Locate the cell with the specified text and output its (x, y) center coordinate. 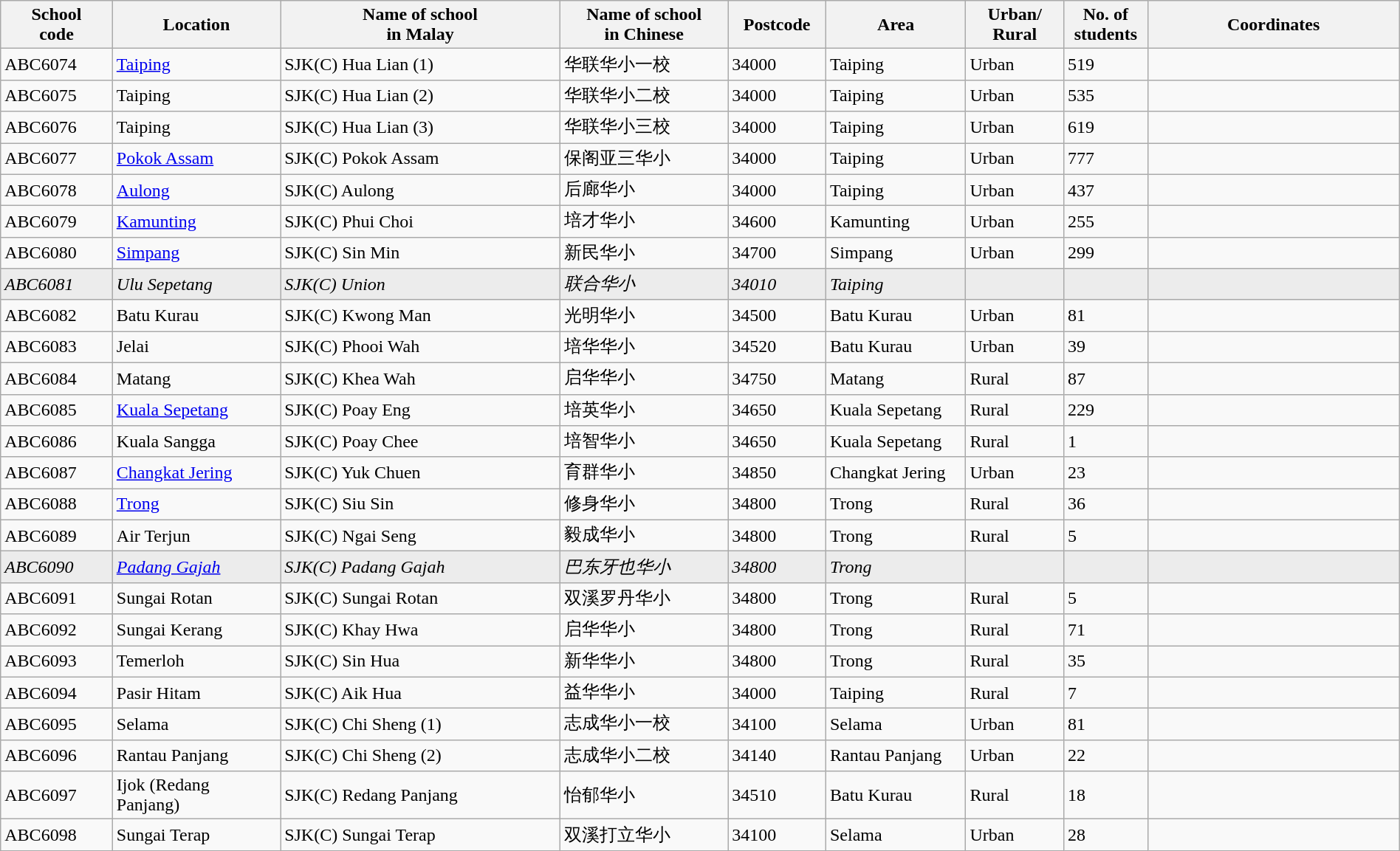
Sungai Rotan (196, 598)
255 (1105, 221)
Urban/Rural (1015, 25)
ABC6096 (57, 756)
SJK(C) Aulong (421, 190)
36 (1105, 505)
Ulu Sepetang (196, 285)
SJK(C) Phooi Wah (421, 347)
志成华小二校 (644, 756)
益华华小 (644, 692)
育群华小 (644, 472)
保阁亚三华小 (644, 159)
SJK(C) Sin Min (421, 252)
毅成华小 (644, 536)
ABC6087 (57, 472)
619 (1105, 127)
SJK(C) Poay Chee (421, 441)
SJK(C) Sungai Rotan (421, 598)
SJK(C) Ngai Seng (421, 536)
SJK(C) Khea Wah (421, 378)
SJK(C) Chi Sheng (2) (421, 756)
SJK(C) Khay Hwa (421, 630)
怡郁华小 (644, 796)
34750 (777, 378)
ABC6094 (57, 692)
ABC6075 (57, 96)
光明华小 (644, 316)
SJK(C) Kwong Man (421, 316)
34700 (777, 252)
Pasir Hitam (196, 692)
华联华小一校 (644, 65)
ABC6083 (57, 347)
Pokok Assam (196, 159)
新华华小 (644, 661)
SJK(C) Union (421, 285)
SJK(C) Padang Gajah (421, 567)
华联华小三校 (644, 127)
SJK(C) Yuk Chuen (421, 472)
Schoolcode (57, 25)
ABC6084 (57, 378)
22 (1105, 756)
34140 (777, 756)
Area (895, 25)
ABC6093 (57, 661)
ABC6076 (57, 127)
ABC6089 (57, 536)
SJK(C) Hua Lian (3) (421, 127)
SJK(C) Hua Lian (2) (421, 96)
SJK(C) Sungai Terap (421, 836)
SJK(C) Poay Eng (421, 410)
ABC6097 (57, 796)
Postcode (777, 25)
23 (1105, 472)
ABC6098 (57, 836)
联合华小 (644, 285)
39 (1105, 347)
培华华小 (644, 347)
新民华小 (644, 252)
18 (1105, 796)
Location (196, 25)
ABC6086 (57, 441)
299 (1105, 252)
34600 (777, 221)
ABC6091 (57, 598)
SJK(C) Aik Hua (421, 692)
巴东牙也华小 (644, 567)
7 (1105, 692)
Name of schoolin Malay (421, 25)
Sungai Kerang (196, 630)
437 (1105, 190)
Aulong (196, 190)
Name of schoolin Chinese (644, 25)
后廊华小 (644, 190)
Ijok (Redang Panjang) (196, 796)
34010 (777, 285)
ABC6082 (57, 316)
SJK(C) Redang Panjang (421, 796)
34510 (777, 796)
双溪罗丹华小 (644, 598)
修身华小 (644, 505)
535 (1105, 96)
ABC6085 (57, 410)
35 (1105, 661)
ABC6080 (57, 252)
ABC6081 (57, 285)
ABC6092 (57, 630)
71 (1105, 630)
志成华小一校 (644, 725)
Padang Gajah (196, 567)
培才华小 (644, 221)
Sungai Terap (196, 836)
培英华小 (644, 410)
双溪打立华小 (644, 836)
ABC6088 (57, 505)
ABC6078 (57, 190)
SJK(C) Sin Hua (421, 661)
ABC6090 (57, 567)
519 (1105, 65)
Air Terjun (196, 536)
229 (1105, 410)
SJK(C) Pokok Assam (421, 159)
34850 (777, 472)
SJK(C) Hua Lian (1) (421, 65)
ABC6095 (57, 725)
Jelai (196, 347)
Kuala Sangga (196, 441)
1 (1105, 441)
Coordinates (1273, 25)
培智华小 (644, 441)
华联华小二校 (644, 96)
87 (1105, 378)
No. ofstudents (1105, 25)
34520 (777, 347)
SJK(C) Siu Sin (421, 505)
34500 (777, 316)
777 (1105, 159)
28 (1105, 836)
ABC6079 (57, 221)
ABC6077 (57, 159)
ABC6074 (57, 65)
SJK(C) Chi Sheng (1) (421, 725)
SJK(C) Phui Choi (421, 221)
Temerloh (196, 661)
